Detect which cell encompasses the target text, then output its [X, Y] center coordinate. 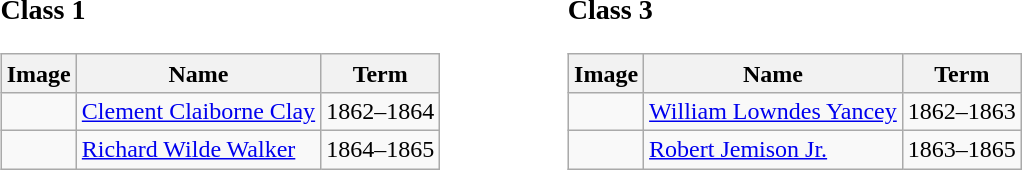
Robert Jemison Jr. [774, 150]
1864–1865 [380, 150]
1863–1865 [962, 150]
1862–1863 [962, 111]
Clement Claiborne Clay [198, 111]
1862–1864 [380, 111]
William Lowndes Yancey [774, 111]
Richard Wilde Walker [198, 150]
